Search for the cell housing the specified text and yield its [X, Y] center coordinate. 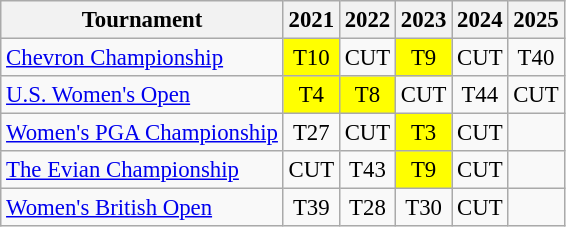
T44 [480, 95]
Chevron Championship [142, 58]
U.S. Women's Open [142, 95]
T43 [367, 170]
T4 [311, 95]
2025 [536, 20]
T27 [311, 133]
T8 [367, 95]
2021 [311, 20]
2024 [480, 20]
Women's PGA Championship [142, 133]
T28 [367, 208]
2023 [424, 20]
Tournament [142, 20]
The Evian Championship [142, 170]
T40 [536, 58]
T30 [424, 208]
Women's British Open [142, 208]
T3 [424, 133]
T10 [311, 58]
2022 [367, 20]
T39 [311, 208]
